Detect which cell encompasses the target text, then output its [X, Y] center coordinate. 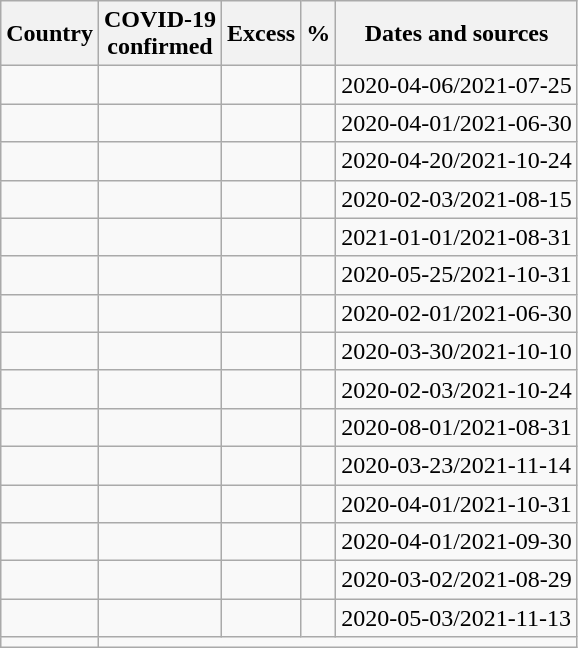
Country [50, 34]
2020-03-30/2021-10-10 [457, 351]
COVID-19confirmed [160, 34]
2020-04-06/2021-07-25 [457, 85]
2020-04-20/2021-10-24 [457, 161]
2020-08-01/2021-08-31 [457, 427]
% [318, 34]
2020-04-01/2021-10-31 [457, 503]
2020-02-03/2021-10-24 [457, 389]
2020-02-01/2021-06-30 [457, 313]
2020-05-25/2021-10-31 [457, 275]
2020-03-02/2021-08-29 [457, 580]
2020-05-03/2021-11-13 [457, 618]
2020-02-03/2021-08-15 [457, 199]
Dates and sources [457, 34]
2020-04-01/2021-06-30 [457, 123]
Excess [262, 34]
2021-01-01/2021-08-31 [457, 237]
2020-04-01/2021-09-30 [457, 542]
2020-03-23/2021-11-14 [457, 465]
